Return (x, y) of the center of cell containing provided text 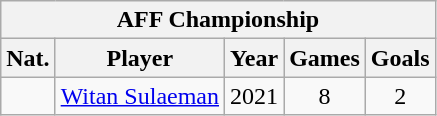
Player (140, 58)
AFF Championship (218, 20)
Goals (400, 58)
Year (254, 58)
Nat. (28, 58)
2021 (254, 96)
2 (400, 96)
Witan Sulaeman (140, 96)
8 (325, 96)
Games (325, 58)
